Find where the given text appears and provide that cell's center as (X, Y) coordinate. 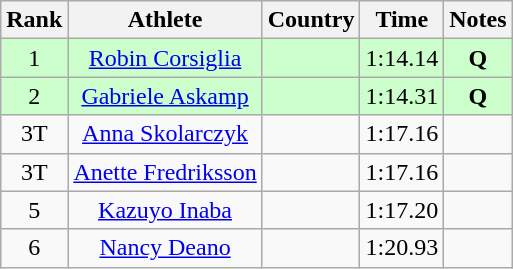
1:14.14 (402, 58)
Robin Corsiglia (165, 58)
6 (34, 248)
Notes (478, 20)
Nancy Deano (165, 248)
Anna Skolarczyk (165, 134)
Rank (34, 20)
Gabriele Askamp (165, 96)
1:20.93 (402, 248)
1 (34, 58)
Country (311, 20)
Athlete (165, 20)
Anette Fredriksson (165, 172)
Time (402, 20)
Kazuyo Inaba (165, 210)
1:17.20 (402, 210)
5 (34, 210)
2 (34, 96)
1:14.31 (402, 96)
